Determine the (x, y) coordinate at the center of the cell enclosing the given text.  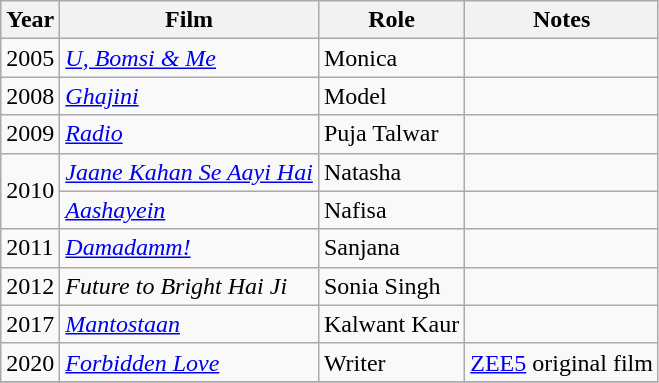
Forbidden Love (190, 362)
Notes (562, 20)
2008 (30, 96)
Sanjana (391, 248)
2012 (30, 286)
Ghajini (190, 96)
Jaane Kahan Se Aayi Hai (190, 172)
2020 (30, 362)
Kalwant Kaur (391, 324)
Damadamm! (190, 248)
2010 (30, 191)
U, Bomsi & Me (190, 58)
2009 (30, 134)
2005 (30, 58)
Model (391, 96)
2011 (30, 248)
Writer (391, 362)
Future to Bright Hai Ji (190, 286)
Film (190, 20)
Aashayein (190, 210)
Mantostaan (190, 324)
2017 (30, 324)
ZEE5 original film (562, 362)
Puja Talwar (391, 134)
Role (391, 20)
Natasha (391, 172)
Radio (190, 134)
Monica (391, 58)
Nafisa (391, 210)
Sonia Singh (391, 286)
Year (30, 20)
